Scan for the cell matching the given text and deliver its [X, Y] coordinate at center. 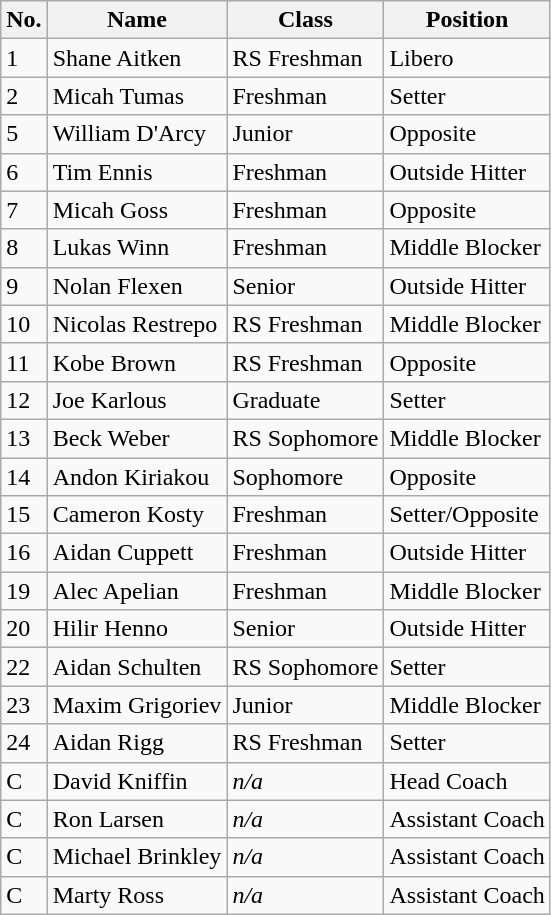
Hilir Henno [137, 629]
5 [24, 134]
Alec Apelian [137, 591]
6 [24, 172]
Name [137, 20]
Nolan Flexen [137, 286]
Kobe Brown [137, 362]
Setter/Opposite [467, 515]
Head Coach [467, 781]
11 [24, 362]
Lukas Winn [137, 248]
William D'Arcy [137, 134]
Aidan Rigg [137, 743]
Beck Weber [137, 438]
7 [24, 210]
Cameron Kosty [137, 515]
Aidan Schulten [137, 667]
Graduate [306, 400]
19 [24, 591]
Shane Aitken [137, 58]
14 [24, 477]
22 [24, 667]
Andon Kiriakou [137, 477]
Michael Brinkley [137, 857]
Maxim Grigoriev [137, 705]
16 [24, 553]
Position [467, 20]
23 [24, 705]
Libero [467, 58]
12 [24, 400]
8 [24, 248]
Micah Tumas [137, 96]
David Kniffin [137, 781]
Marty Ross [137, 895]
Ron Larsen [137, 819]
20 [24, 629]
Aidan Cuppett [137, 553]
10 [24, 324]
No. [24, 20]
2 [24, 96]
15 [24, 515]
9 [24, 286]
Sophomore [306, 477]
Micah Goss [137, 210]
Nicolas Restrepo [137, 324]
13 [24, 438]
Tim Ennis [137, 172]
Class [306, 20]
24 [24, 743]
Joe Karlous [137, 400]
1 [24, 58]
